For the text-containing cell, return its midpoint in [x, y] coordinate format. 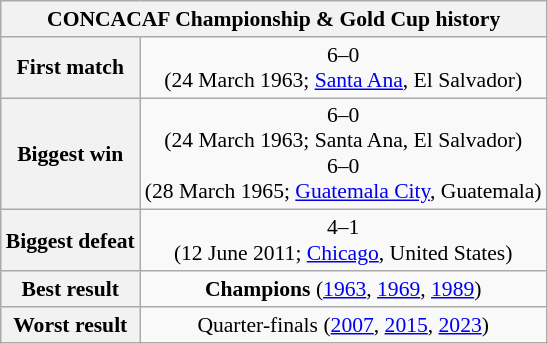
6–0 (24 March 1963; Santa Ana, El Salvador) 6–0 (28 March 1965; Guatemala City, Guatemala) [344, 154]
4–1 (12 June 2011; Chicago, United States) [344, 240]
CONCACAF Championship & Gold Cup history [274, 19]
Biggest win [70, 154]
6–0 (24 March 1963; Santa Ana, El Salvador) [344, 68]
Worst result [70, 325]
Biggest defeat [70, 240]
Champions (1963, 1969, 1989) [344, 289]
Quarter-finals (2007, 2015, 2023) [344, 325]
Best result [70, 289]
First match [70, 68]
